Determine the (x, y) coordinate at the center of the cell enclosing the given text.  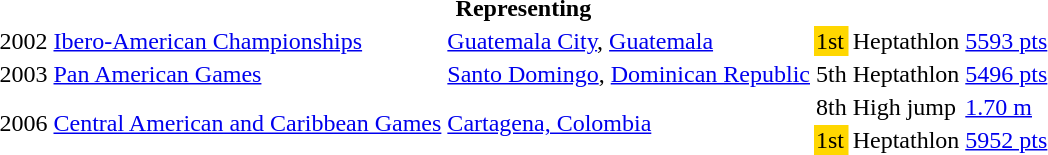
5th (831, 74)
Central American and Caribbean Games (248, 124)
8th (831, 107)
High jump (906, 107)
Ibero-American Championships (248, 41)
Santo Domingo, Dominican Republic (629, 74)
Cartagena, Colombia (629, 124)
Pan American Games (248, 74)
Guatemala City, Guatemala (629, 41)
